Locate the cell with the specified text and output its [x, y] center coordinate. 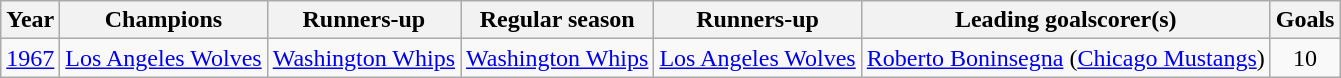
Leading goalscorer(s) [1066, 20]
Champions [164, 20]
Goals [1305, 20]
10 [1305, 58]
Roberto Boninsegna (Chicago Mustangs) [1066, 58]
1967 [30, 58]
Year [30, 20]
Regular season [558, 20]
